Capture the cell that displays the provided text and extract its [x, y] central coordinate. 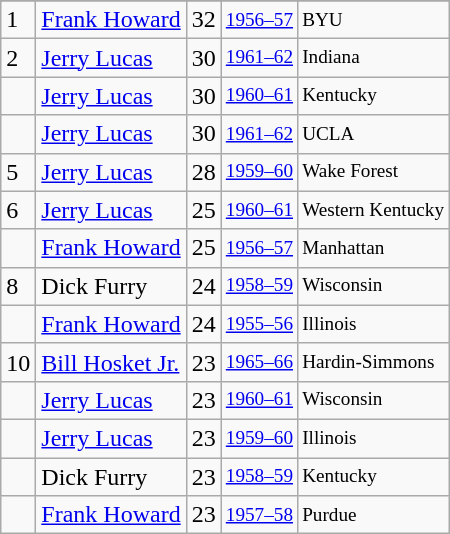
Hardin-Simmons [374, 362]
8 [18, 286]
2 [18, 58]
Bill Hosket Jr. [111, 362]
5 [18, 172]
28 [204, 172]
32 [204, 20]
Western Kentucky [374, 210]
1957–58 [259, 515]
UCLA [374, 134]
Purdue [374, 515]
1965–66 [259, 362]
6 [18, 210]
1 [18, 20]
Manhattan [374, 248]
BYU [374, 20]
1955–56 [259, 324]
Wake Forest [374, 172]
10 [18, 362]
Indiana [374, 58]
